For the text-containing cell, return its midpoint in (x, y) coordinate format. 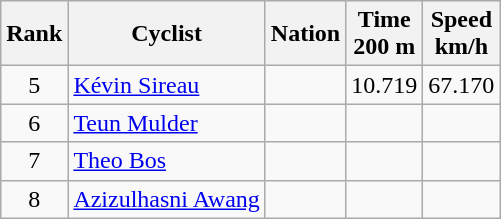
Teun Mulder (166, 123)
Rank (34, 34)
8 (34, 199)
Kévin Sireau (166, 85)
10.719 (384, 85)
67.170 (462, 85)
Time200 m (384, 34)
5 (34, 85)
7 (34, 161)
6 (34, 123)
Azizulhasni Awang (166, 199)
Nation (305, 34)
Theo Bos (166, 161)
Cyclist (166, 34)
Speedkm/h (462, 34)
